Search for the cell housing the specified text and yield its (x, y) center coordinate. 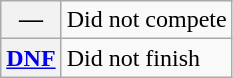
DNF (31, 58)
Did not compete (146, 20)
— (31, 20)
Did not finish (146, 58)
